For the text-containing cell, return its midpoint in (X, Y) coordinate format. 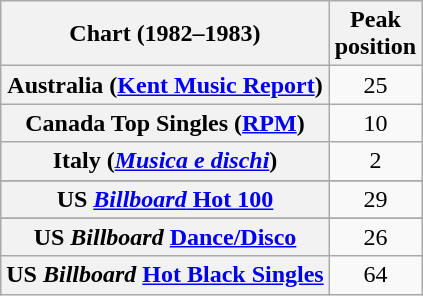
Chart (1982–1983) (165, 34)
Canada Top Singles (RPM) (165, 123)
2 (375, 161)
64 (375, 275)
25 (375, 85)
29 (375, 199)
Peakposition (375, 34)
26 (375, 237)
Australia (Kent Music Report) (165, 85)
US Billboard Hot Black Singles (165, 275)
US Billboard Hot 100 (165, 199)
10 (375, 123)
US Billboard Dance/Disco (165, 237)
Italy (Musica e dischi) (165, 161)
